Extract the (x, y) coordinate from the center of the cell holding the provided text.  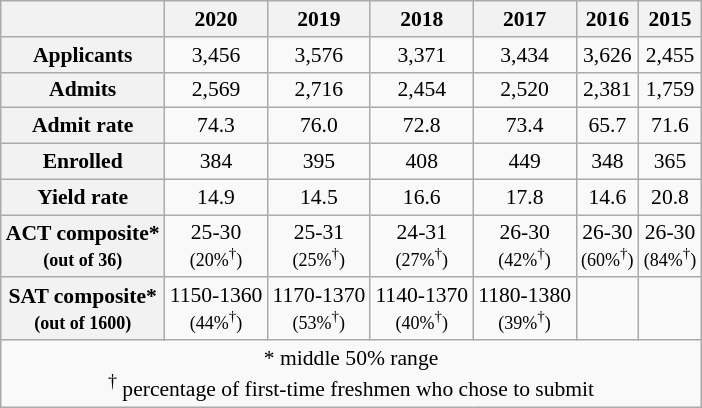
76.0 (318, 126)
Applicants (83, 54)
2,716 (318, 90)
2016 (608, 19)
17.8 (524, 197)
1140-1370(40%†) (422, 308)
Yield rate (83, 197)
24-31(27%†) (422, 246)
SAT composite*(out of 1600) (83, 308)
395 (318, 161)
3,371 (422, 54)
2,520 (524, 90)
14.6 (608, 197)
71.6 (670, 126)
Admit rate (83, 126)
* middle 50% range † percentage of first-time freshmen who chose to submit (352, 374)
65.7 (608, 126)
2018 (422, 19)
26-30(42%†) (524, 246)
2019 (318, 19)
14.9 (216, 197)
2,569 (216, 90)
449 (524, 161)
74.3 (216, 126)
384 (216, 161)
16.6 (422, 197)
1180-1380(39%†) (524, 308)
408 (422, 161)
3,434 (524, 54)
25-30(20%†) (216, 246)
3,456 (216, 54)
73.4 (524, 126)
348 (608, 161)
1150-1360(44%†) (216, 308)
72.8 (422, 126)
2015 (670, 19)
2020 (216, 19)
2,454 (422, 90)
365 (670, 161)
2017 (524, 19)
3,576 (318, 54)
ACT composite*(out of 36) (83, 246)
2,455 (670, 54)
26-30(60%†) (608, 246)
Enrolled (83, 161)
14.5 (318, 197)
3,626 (608, 54)
25-31(25%†) (318, 246)
2,381 (608, 90)
Admits (83, 90)
1170-1370(53%†) (318, 308)
26-30(84%†) (670, 246)
20.8 (670, 197)
1,759 (670, 90)
